For the text-containing cell, return its midpoint in [x, y] coordinate format. 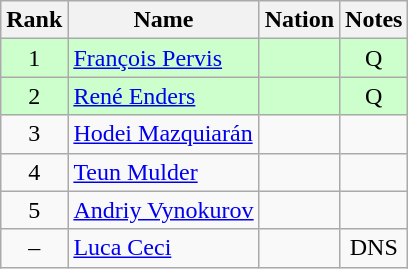
Nation [299, 20]
3 [34, 134]
DNS [374, 248]
Luca Ceci [164, 248]
Hodei Mazquiarán [164, 134]
4 [34, 172]
1 [34, 58]
Notes [374, 20]
– [34, 248]
2 [34, 96]
Rank [34, 20]
Andriy Vynokurov [164, 210]
René Enders [164, 96]
5 [34, 210]
François Pervis [164, 58]
Teun Mulder [164, 172]
Name [164, 20]
